For the text-containing cell, return its midpoint in (X, Y) coordinate format. 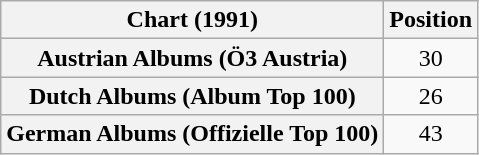
26 (431, 96)
Position (431, 20)
Dutch Albums (Album Top 100) (192, 96)
Chart (1991) (192, 20)
43 (431, 134)
Austrian Albums (Ö3 Austria) (192, 58)
German Albums (Offizielle Top 100) (192, 134)
30 (431, 58)
